Provide the (X, Y) coordinate of the cell's center where the given text is located.  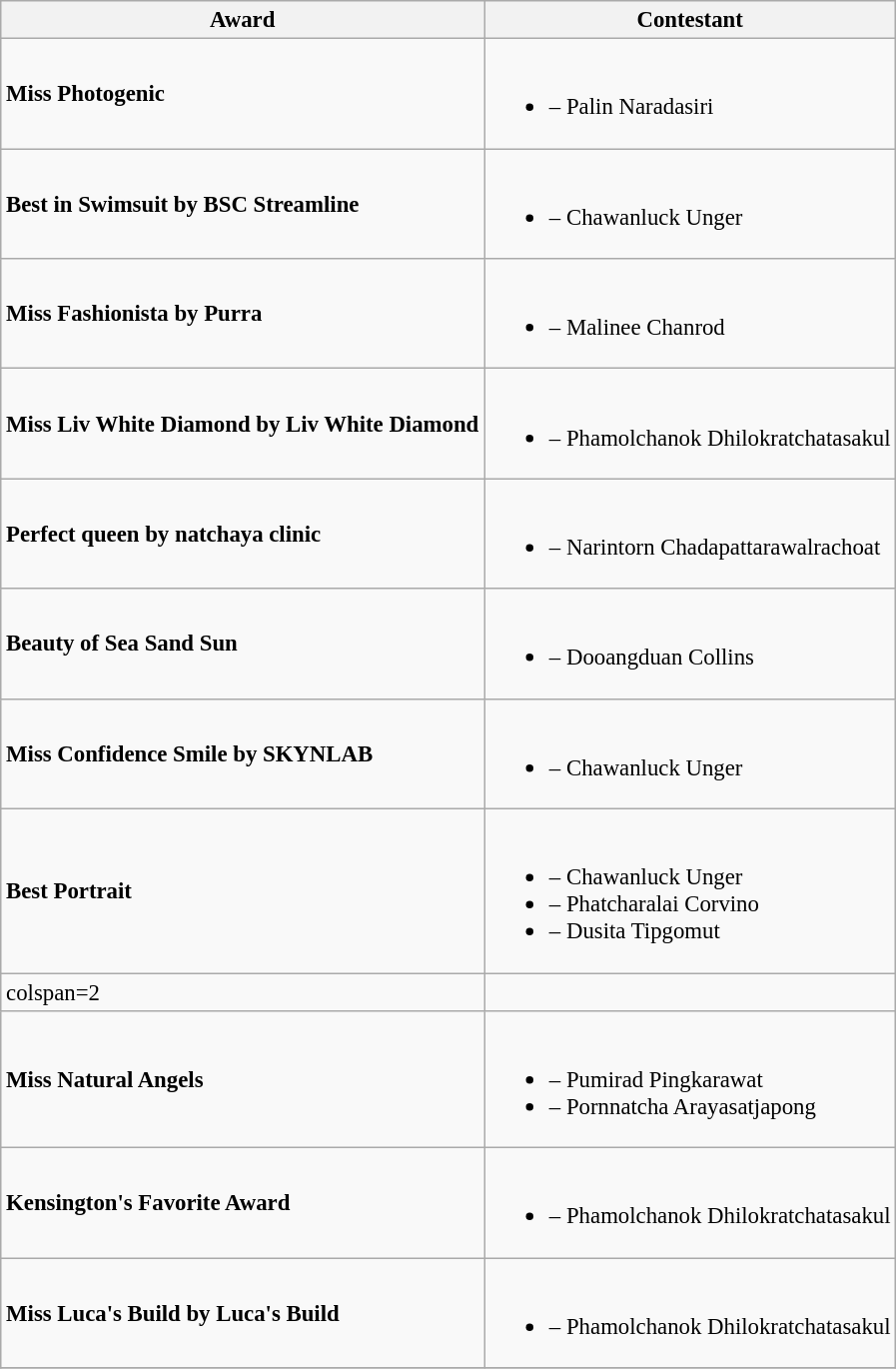
– Narintorn Chadapattarawalrachoat (690, 534)
Award (243, 20)
– Chawanluck Unger – Phatcharalai Corvino – Dusita Tipgomut (690, 891)
– Pumirad Pingkarawat – Pornnatcha Arayasatjapong (690, 1079)
Best Portrait (243, 891)
colspan=2 (243, 992)
Miss Luca's Build by Luca's Build (243, 1313)
Miss Liv White Diamond by Liv White Diamond (243, 424)
Miss Natural Angels (243, 1079)
Miss Confidence Smile by SKYNLAB (243, 753)
Beauty of Sea Sand Sun (243, 644)
– Dooangduan Collins (690, 644)
Best in Swimsuit by BSC Streamline (243, 204)
Perfect queen by natchaya clinic (243, 534)
– Palin Naradasiri (690, 94)
– Malinee Chanrod (690, 314)
Miss Photogenic (243, 94)
Miss Fashionista by Purra (243, 314)
Kensington's Favorite Award (243, 1203)
Contestant (690, 20)
